Find where the given text appears and provide that cell's center as (X, Y) coordinate. 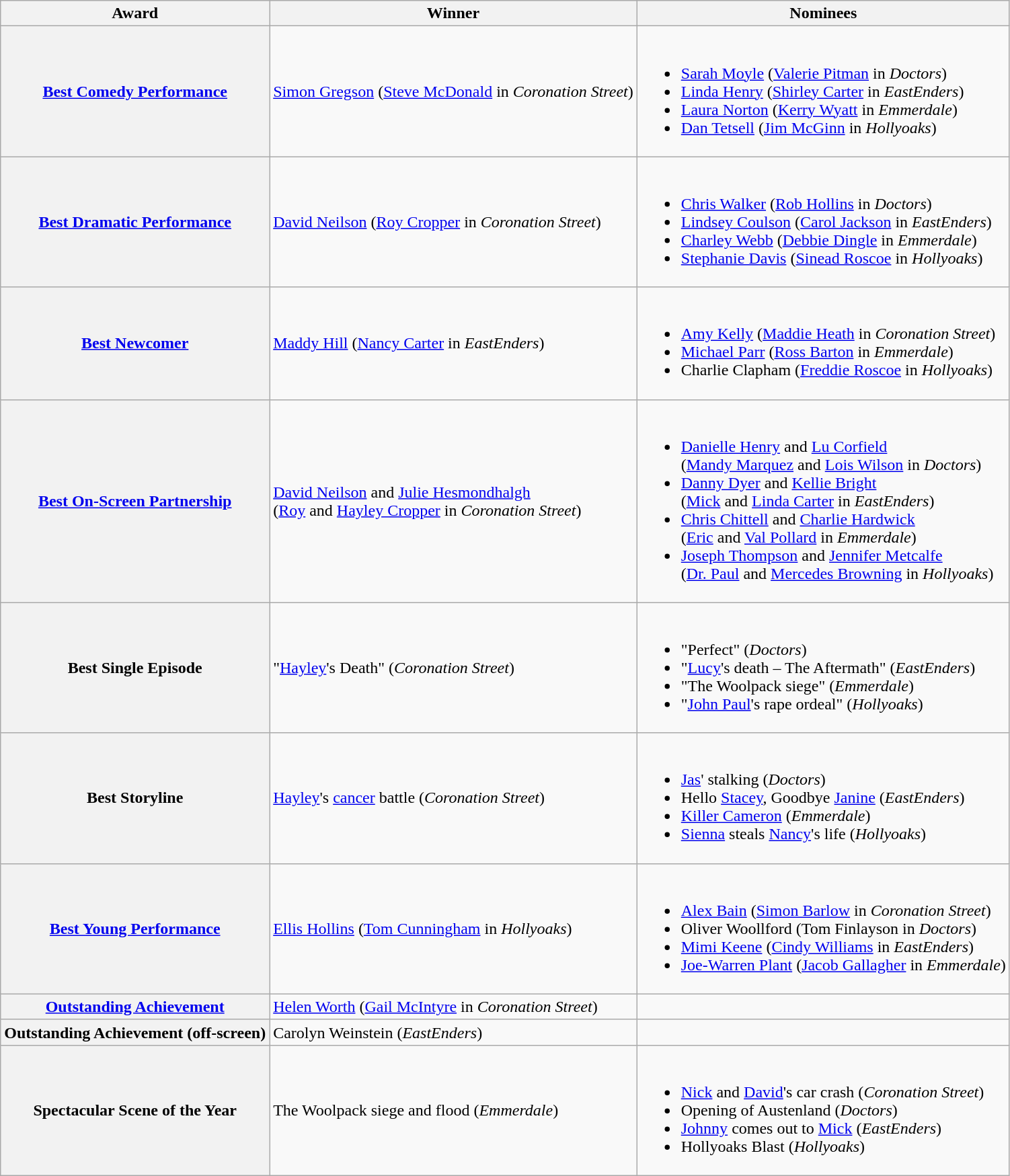
Jas' stalking (Doctors)Hello Stacey, Goodbye Janine (EastEnders)Killer Cameron (Emmerdale)Sienna steals Nancy's life (Hollyoaks) (823, 798)
Helen Worth (Gail McIntyre in Coronation Street) (453, 1007)
Best Storyline (135, 798)
Best Newcomer (135, 343)
Outstanding Achievement (135, 1007)
Best Young Performance (135, 929)
Award (135, 13)
Best Single Episode (135, 668)
Nominees (823, 13)
Best Dramatic Performance (135, 222)
David Neilson (Roy Cropper in Coronation Street) (453, 222)
Maddy Hill (Nancy Carter in EastEnders) (453, 343)
"Hayley's Death" (Coronation Street) (453, 668)
Best On-Screen Partnership (135, 501)
Simon Gregson (Steve McDonald in Coronation Street) (453, 91)
Winner (453, 13)
Best Comedy Performance (135, 91)
Outstanding Achievement (off-screen) (135, 1032)
Amy Kelly (Maddie Heath in Coronation Street)Michael Parr (Ross Barton in Emmerdale)Charlie Clapham (Freddie Roscoe in Hollyoaks) (823, 343)
The Woolpack siege and flood (Emmerdale) (453, 1110)
Hayley's cancer battle (Coronation Street) (453, 798)
Carolyn Weinstein (EastEnders) (453, 1032)
David Neilson and Julie Hesmondhalgh(Roy and Hayley Cropper in Coronation Street) (453, 501)
Spectacular Scene of the Year (135, 1110)
Ellis Hollins (Tom Cunningham in Hollyoaks) (453, 929)
"Perfect" (Doctors)"Lucy's death – The Aftermath" (EastEnders)"The Woolpack siege" (Emmerdale)"John Paul's rape ordeal" (Hollyoaks) (823, 668)
Nick and David's car crash (Coronation Street)Opening of Austenland (Doctors)Johnny comes out to Mick (EastEnders)Hollyoaks Blast (Hollyoaks) (823, 1110)
